Capture the cell that displays the provided text and extract its [X, Y] central coordinate. 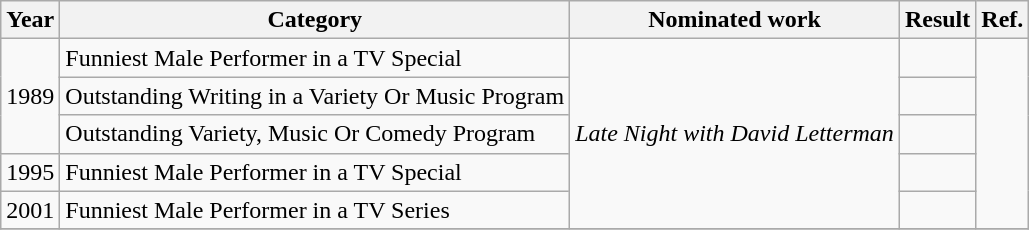
Category [315, 20]
1989 [30, 96]
Outstanding Variety, Music Or Comedy Program [315, 134]
Year [30, 20]
Funniest Male Performer in a TV Series [315, 210]
1995 [30, 172]
Outstanding Writing in a Variety Or Music Program [315, 96]
Result [937, 20]
Nominated work [735, 20]
Ref. [1002, 20]
2001 [30, 210]
Late Night with David Letterman [735, 134]
